Return the [x, y] coordinate for the center point of the cell that contains the specified text.  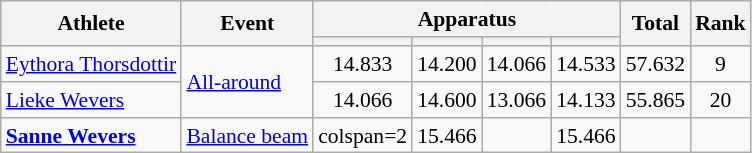
14.600 [446, 100]
Athlete [92, 24]
14.533 [586, 64]
Apparatus [467, 19]
14.133 [586, 100]
Eythora Thorsdottir [92, 64]
57.632 [656, 64]
14.833 [362, 64]
14.200 [446, 64]
13.066 [516, 100]
9 [720, 64]
20 [720, 100]
Lieke Wevers [92, 100]
55.865 [656, 100]
Total [656, 24]
All-around [247, 82]
Rank [720, 24]
Event [247, 24]
